Pinpoint the cell where the given text exists, returning its [x, y] midpoint coordinate. 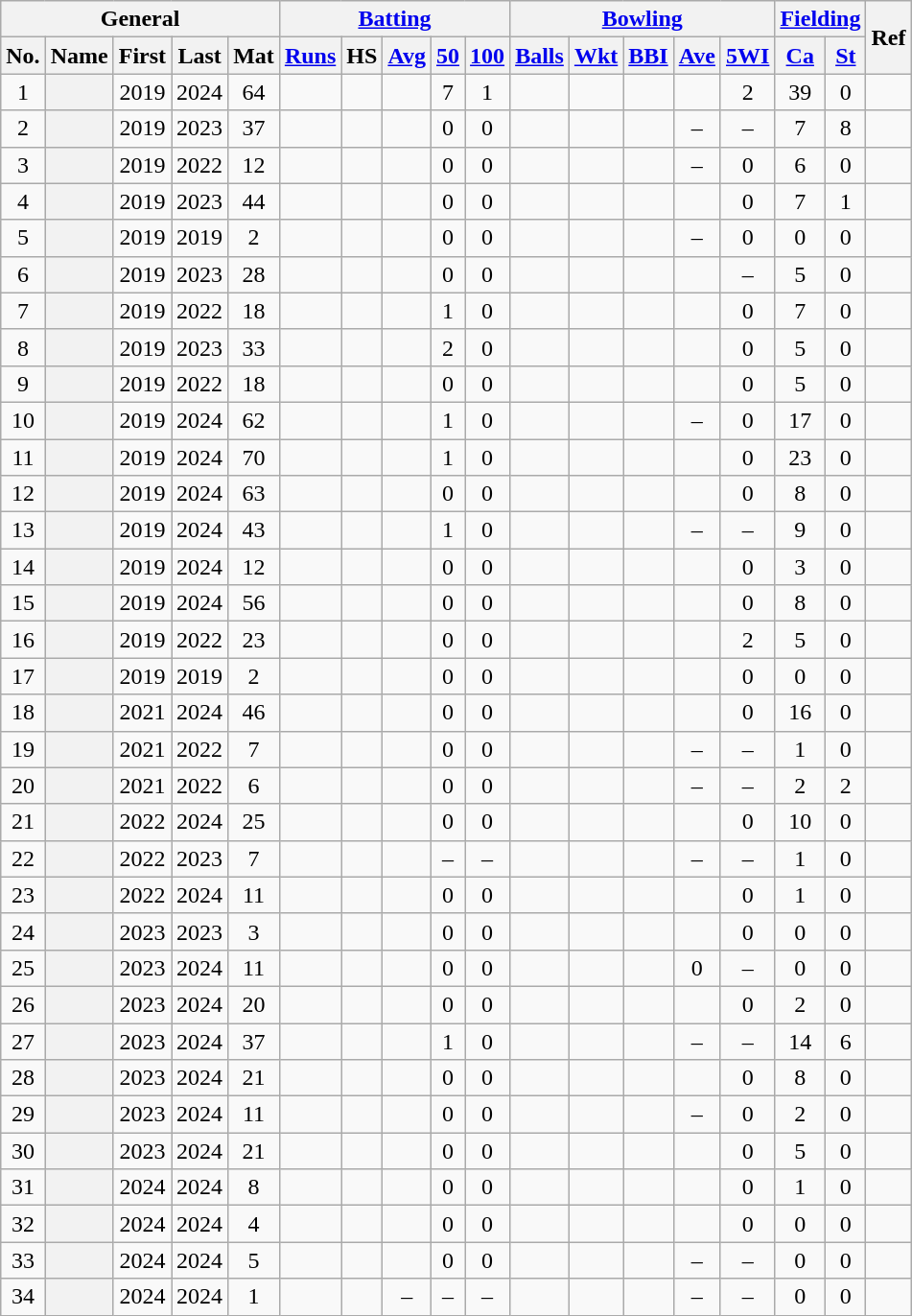
HS [362, 56]
St [846, 56]
63 [254, 494]
27 [23, 1041]
50 [447, 56]
19 [23, 749]
Wkt [596, 56]
70 [254, 458]
100 [487, 56]
13 [23, 530]
24 [23, 931]
5WI [747, 56]
Ca [800, 56]
Runs [310, 56]
43 [254, 530]
56 [254, 603]
64 [254, 92]
31 [23, 1187]
26 [23, 1004]
15 [23, 603]
30 [23, 1151]
29 [23, 1115]
32 [23, 1224]
First [142, 56]
62 [254, 420]
34 [23, 1297]
Avg [407, 56]
22 [23, 858]
Ref [888, 37]
Bowling [643, 19]
46 [254, 713]
Mat [254, 56]
Last [199, 56]
Name [79, 56]
39 [800, 92]
44 [254, 201]
Fielding [821, 19]
No. [23, 56]
Batting [394, 19]
Ave [696, 56]
Balls [540, 56]
General [140, 19]
BBI [648, 56]
